Pinpoint the cell where the given text exists, returning its [X, Y] midpoint coordinate. 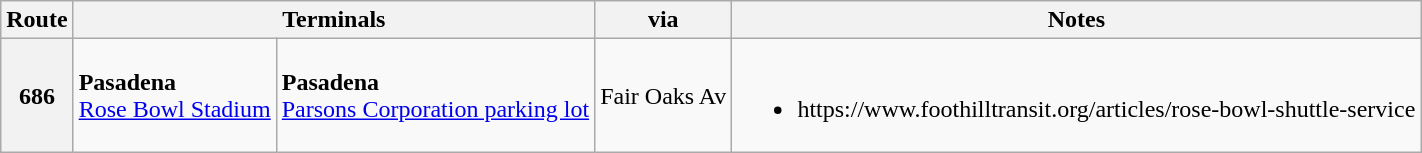
686 [37, 96]
Route [37, 20]
https://www.foothilltransit.org/articles/rose-bowl-shuttle-service [1076, 96]
Notes [1076, 20]
PasadenaRose Bowl Stadium [174, 96]
Terminals [334, 20]
PasadenaParsons Corporation parking lot [435, 96]
via [664, 20]
Fair Oaks Av [664, 96]
